Search for the cell housing the specified text and yield its (x, y) center coordinate. 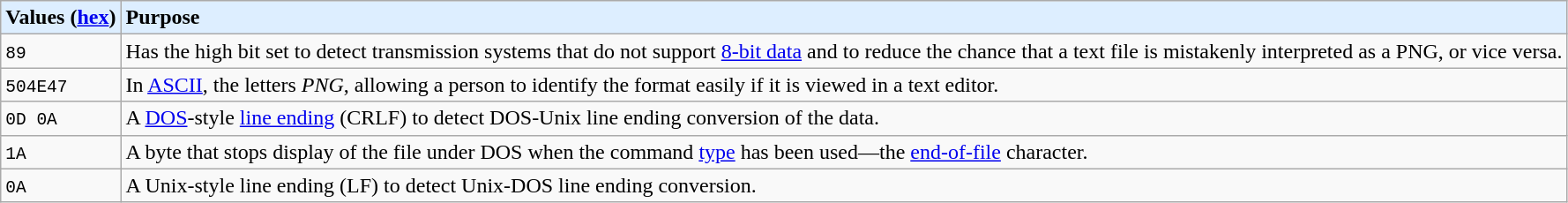
In ASCII, the letters PNG, allowing a person to identify the format easily if it is viewed in a text editor. (844, 85)
A DOS-style line ending (CRLF) to detect DOS-Unix line ending conversion of the data. (844, 118)
A byte that stops display of the file under DOS when the command type has been used—the end-of-file character. (844, 152)
A Unix-style line ending (LF) to detect Unix-DOS line ending conversion. (844, 185)
0D 0A (61, 118)
89 (61, 51)
0A (61, 185)
504E47 (61, 85)
Purpose (844, 18)
Values (hex) (61, 18)
1A (61, 152)
